Pinpoint the cell where the given text exists, returning its (x, y) midpoint coordinate. 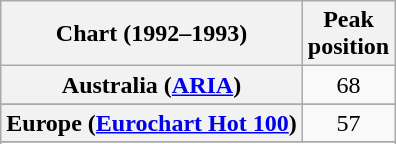
Chart (1992–1993) (152, 34)
Australia (ARIA) (152, 85)
68 (348, 85)
57 (348, 123)
Peakposition (348, 34)
Europe (Eurochart Hot 100) (152, 123)
